For the text-containing cell, return its midpoint in [x, y] coordinate format. 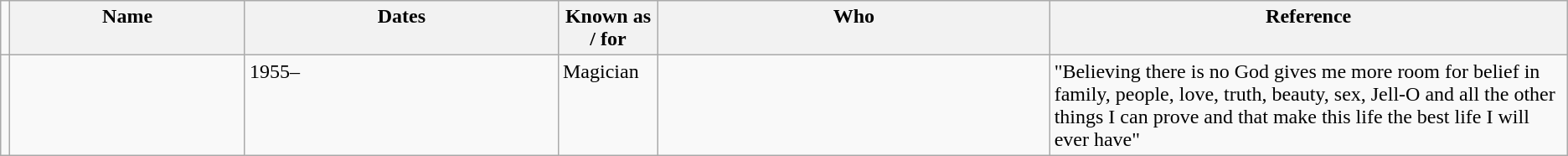
Name [127, 29]
Known as / for [608, 29]
Magician [608, 106]
1955– [401, 106]
Dates [401, 29]
Who [854, 29]
Reference [1308, 29]
